Extract the [X, Y] coordinate from the center of the cell holding the provided text.  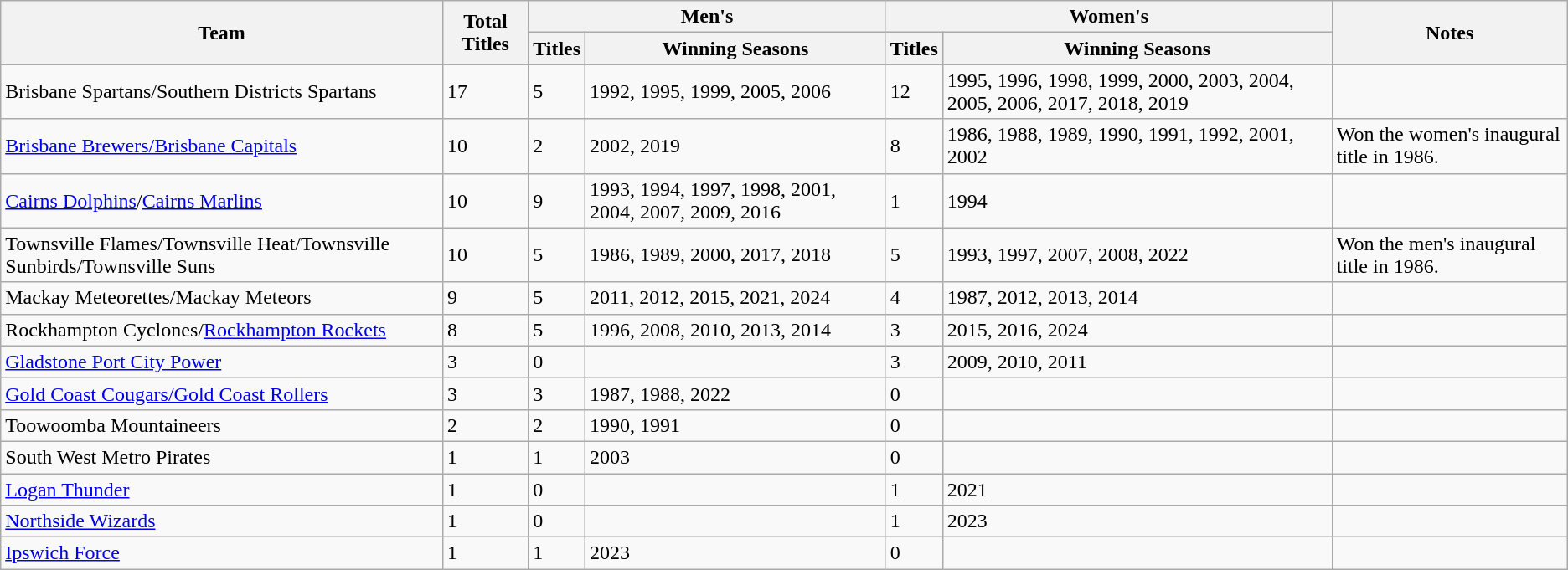
Notes [1449, 33]
Townsville Flames/Townsville Heat/Townsville Sunbirds/Townsville Suns [222, 254]
1995, 1996, 1998, 1999, 2000, 2003, 2004, 2005, 2006, 2017, 2018, 2019 [1137, 92]
17 [485, 92]
2009, 2010, 2011 [1137, 362]
Logan Thunder [222, 490]
1987, 2012, 2013, 2014 [1137, 298]
Rockhampton Cyclones/Rockhampton Rockets [222, 330]
Mackay Meteorettes/Mackay Meteors [222, 298]
1993, 1997, 2007, 2008, 2022 [1137, 254]
1990, 1991 [735, 425]
Toowoomba Mountaineers [222, 425]
Gold Coast Cougars/Gold Coast Rollers [222, 393]
Team [222, 33]
1992, 1995, 1999, 2005, 2006 [735, 92]
Brisbane Spartans/Southern Districts Spartans [222, 92]
1986, 1988, 1989, 1990, 1991, 1992, 2001, 2002 [1137, 146]
2002, 2019 [735, 146]
Ipswich Force [222, 553]
Won the women's inaugural title in 1986. [1449, 146]
Women's [1109, 17]
Total Titles [485, 33]
South West Metro Pirates [222, 457]
1993, 1994, 1997, 1998, 2001, 2004, 2007, 2009, 2016 [735, 201]
Won the men's inaugural title in 1986. [1449, 254]
2015, 2016, 2024 [1137, 330]
4 [914, 298]
Northside Wizards [222, 521]
2021 [1137, 490]
2011, 2012, 2015, 2021, 2024 [735, 298]
1986, 1989, 2000, 2017, 2018 [735, 254]
1996, 2008, 2010, 2013, 2014 [735, 330]
Gladstone Port City Power [222, 362]
Brisbane Brewers/Brisbane Capitals [222, 146]
Cairns Dolphins/Cairns Marlins [222, 201]
1994 [1137, 201]
1987, 1988, 2022 [735, 393]
2003 [735, 457]
12 [914, 92]
Men's [707, 17]
